Find where the given text appears and provide that cell's center as (X, Y) coordinate. 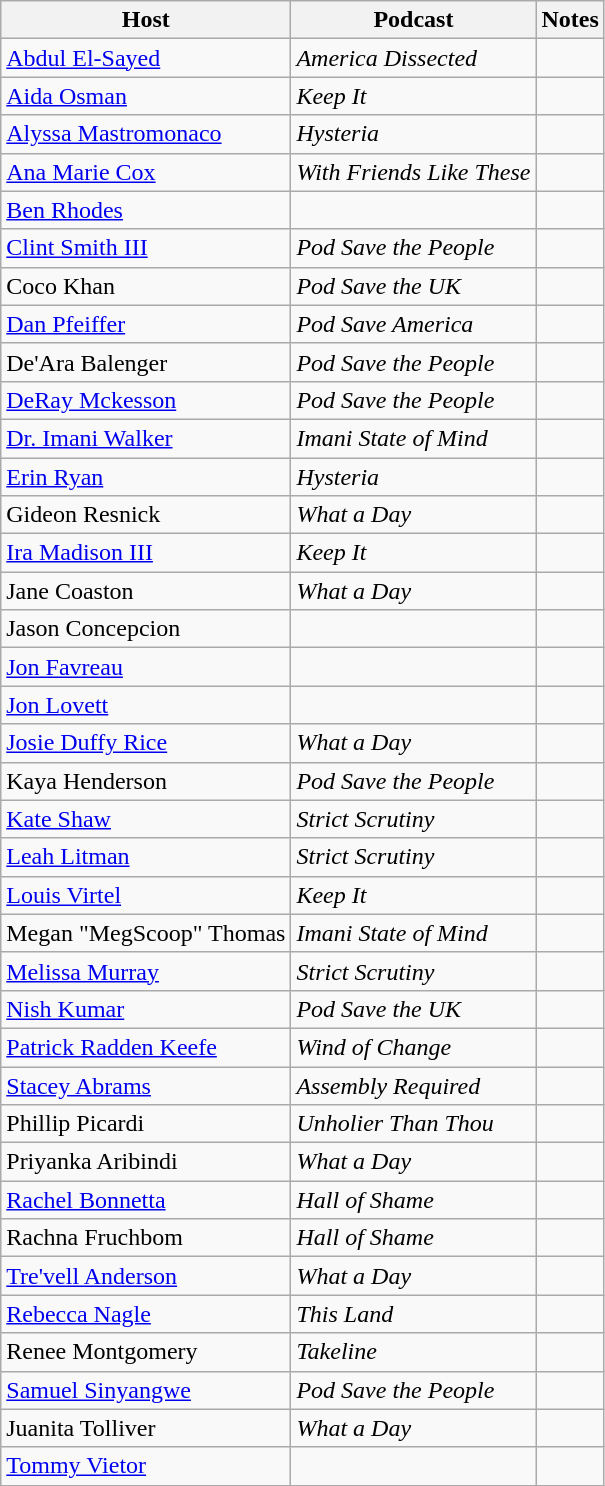
Stacey Abrams (146, 1085)
Erin Ryan (146, 477)
De'Ara Balenger (146, 362)
Unholier Than Thou (414, 1124)
Patrick Radden Keefe (146, 1047)
Kaya Henderson (146, 781)
Priyanka Aribindi (146, 1162)
Melissa Murray (146, 971)
Notes (570, 20)
Jane Coaston (146, 591)
Megan "MegScoop" Thomas (146, 933)
Rebecca Nagle (146, 1314)
Dan Pfeiffer (146, 324)
DeRay Mckesson (146, 400)
Assembly Required (414, 1085)
Josie Duffy Rice (146, 743)
Tre'vell Anderson (146, 1276)
Alyssa Mastromonaco (146, 134)
Juanita Tolliver (146, 1428)
Jon Favreau (146, 667)
Rachel Bonnetta (146, 1200)
Ana Marie Cox (146, 172)
Podcast (414, 20)
Pod Save America (414, 324)
Aida Osman (146, 96)
Leah Litman (146, 857)
Wind of Change (414, 1047)
Abdul El-Sayed (146, 58)
Gideon Resnick (146, 515)
With Friends Like These (414, 172)
Rachna Fruchbom (146, 1238)
Jason Concepcion (146, 629)
Ben Rhodes (146, 210)
Jon Lovett (146, 705)
Host (146, 20)
Renee Montgomery (146, 1352)
America Dissected (414, 58)
Ira Madison III (146, 553)
Kate Shaw (146, 819)
This Land (414, 1314)
Nish Kumar (146, 1009)
Clint Smith III (146, 248)
Samuel Sinyangwe (146, 1390)
Dr. Imani Walker (146, 438)
Phillip Picardi (146, 1124)
Takeline (414, 1352)
Coco Khan (146, 286)
Louis Virtel (146, 895)
Tommy Vietor (146, 1466)
